Determine the [x, y] coordinate at the center of the cell enclosing the given text.  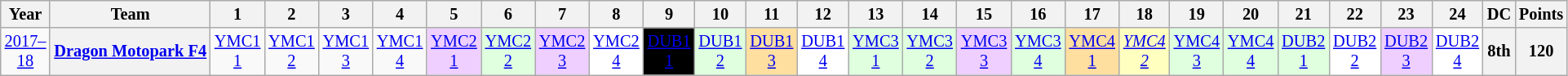
1 [237, 14]
24 [1457, 14]
YMC42 [1145, 51]
6 [508, 14]
YMC32 [930, 51]
8th [1499, 51]
YMC34 [1038, 51]
4 [400, 14]
YMC33 [984, 51]
YMC12 [291, 51]
YMC44 [1251, 51]
17 [1092, 14]
2 [291, 14]
11 [772, 14]
2017–18 [26, 51]
22 [1354, 14]
120 [1541, 51]
DUB24 [1457, 51]
YMC14 [400, 51]
YMC22 [508, 51]
DUB14 [822, 51]
15 [984, 14]
YMC13 [346, 51]
8 [616, 14]
13 [875, 14]
18 [1145, 14]
Dragon Motopark F4 [131, 51]
YMC43 [1197, 51]
DUB13 [772, 51]
YMC11 [237, 51]
YMC24 [616, 51]
5 [454, 14]
DUB11 [669, 51]
12 [822, 14]
DUB23 [1406, 51]
YMC23 [562, 51]
DUB21 [1304, 51]
Year [26, 14]
YMC21 [454, 51]
14 [930, 14]
Team [131, 14]
DUB22 [1354, 51]
YMC31 [875, 51]
DUB12 [720, 51]
3 [346, 14]
20 [1251, 14]
9 [669, 14]
23 [1406, 14]
7 [562, 14]
YMC41 [1092, 51]
16 [1038, 14]
Points [1541, 14]
19 [1197, 14]
10 [720, 14]
21 [1304, 14]
DC [1499, 14]
